Scan for the cell matching the given text and deliver its [X, Y] coordinate at center. 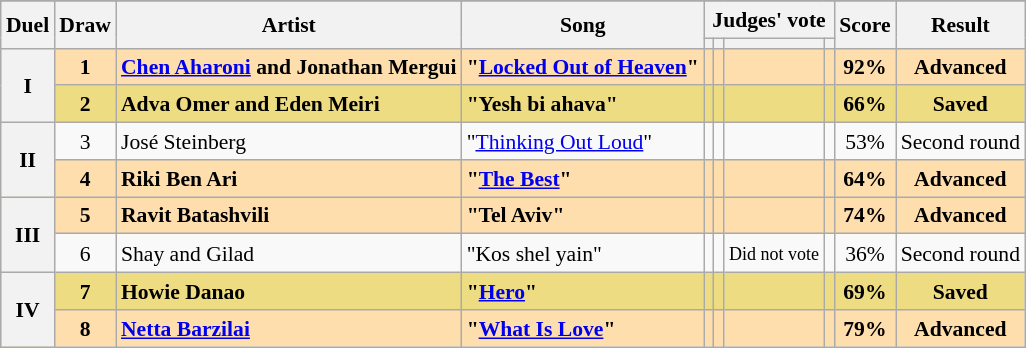
5 [85, 216]
Artist [289, 24]
"Kos shel yain" [583, 254]
74% [864, 216]
69% [864, 292]
Netta Barzilai [289, 328]
II [28, 160]
Result [960, 24]
Score [864, 24]
"Thinking Out Loud" [583, 142]
Howie Danao [289, 292]
Riki Ben Ari [289, 178]
36% [864, 254]
I [28, 85]
66% [864, 104]
79% [864, 328]
53% [864, 142]
Judges' vote [769, 20]
64% [864, 178]
Duel [28, 24]
Draw [85, 24]
Ravit Batashvili [289, 216]
III [28, 235]
José Steinberg [289, 142]
6 [85, 254]
Did not vote [774, 254]
"Locked Out of Heaven" [583, 66]
"Yesh bi ahava" [583, 104]
3 [85, 142]
"Tel Aviv" [583, 216]
Chen Aharoni and Jonathan Mergui [289, 66]
"The Best" [583, 178]
Song [583, 24]
IV [28, 310]
7 [85, 292]
"Hero" [583, 292]
Shay and Gilad [289, 254]
8 [85, 328]
"What Is Love" [583, 328]
Adva Omer and Eden Meiri [289, 104]
2 [85, 104]
92% [864, 66]
4 [85, 178]
1 [85, 66]
